Output the (x, y) coordinate of the center of the cell containing the given text.  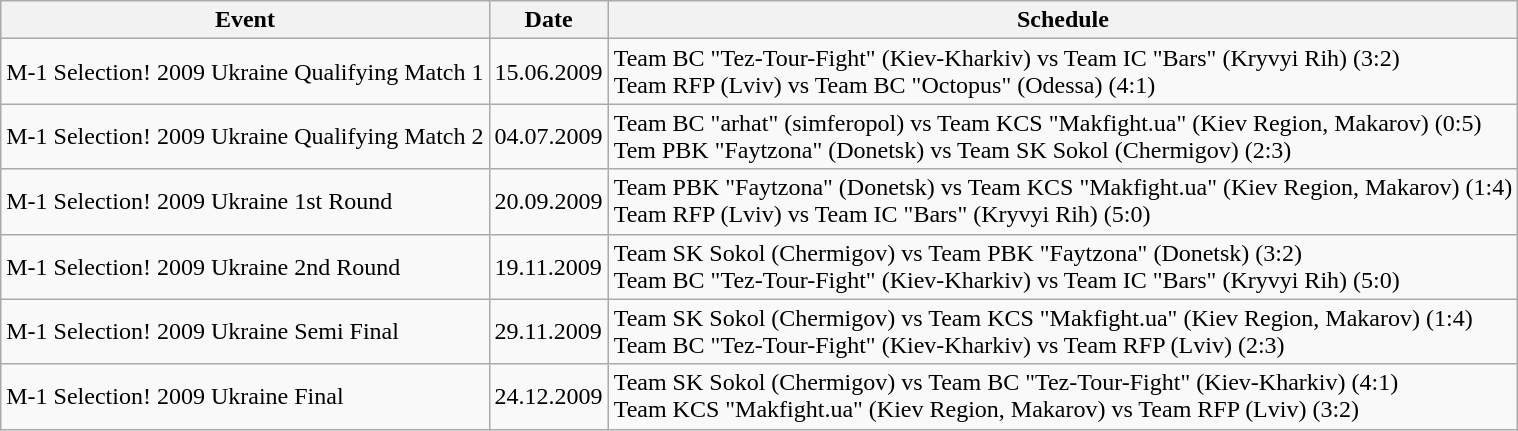
M-1 Selection! 2009 Ukraine Qualifying Match 1 (245, 72)
Schedule (1063, 20)
Team SK Sokol (Chermigov) vs Team PBK "Faytzona" (Donetsk) (3:2)Team BC "Tez-Tour-Fight" (Kiev-Kharkiv) vs Team IC "Bars" (Kryvyi Rih) (5:0) (1063, 266)
M-1 Selection! 2009 Ukraine 2nd Round (245, 266)
19.11.2009 (548, 266)
Team PBK "Faytzona" (Donetsk) vs Team KCS "Makfight.ua" (Kiev Region, Makarov) (1:4)Team RFP (Lviv) vs Team IC "Bars" (Kryvyi Rih) (5:0) (1063, 202)
Team BC "arhat" (simferopol) vs Team KCS "Makfight.ua" (Kiev Region, Makarov) (0:5)Tem PBK "Faytzona" (Donetsk) vs Team SK Sokol (Chermigov) (2:3) (1063, 136)
M-1 Selection! 2009 Ukraine Qualifying Match 2 (245, 136)
Team BC "Tez-Tour-Fight" (Kiev-Kharkiv) vs Team IC "Bars" (Kryvyi Rih) (3:2)Team RFP (Lviv) vs Team BC "Octopus" (Odessa) (4:1) (1063, 72)
29.11.2009 (548, 332)
M-1 Selection! 2009 Ukraine 1st Round (245, 202)
20.09.2009 (548, 202)
Team SK Sokol (Chermigov) vs Team KCS "Makfight.ua" (Kiev Region, Makarov) (1:4)Team BC "Tez-Tour-Fight" (Kiev-Kharkiv) vs Team RFP (Lviv) (2:3) (1063, 332)
15.06.2009 (548, 72)
24.12.2009 (548, 396)
Team SK Sokol (Chermigov) vs Team BC "Tez-Tour-Fight" (Kiev-Kharkiv) (4:1)Team KCS "Makfight.ua" (Kiev Region, Makarov) vs Team RFP (Lviv) (3:2) (1063, 396)
M-1 Selection! 2009 Ukraine Semi Final (245, 332)
04.07.2009 (548, 136)
Event (245, 20)
M-1 Selection! 2009 Ukraine Final (245, 396)
Date (548, 20)
